Locate the cell with the specified text and output its (x, y) center coordinate. 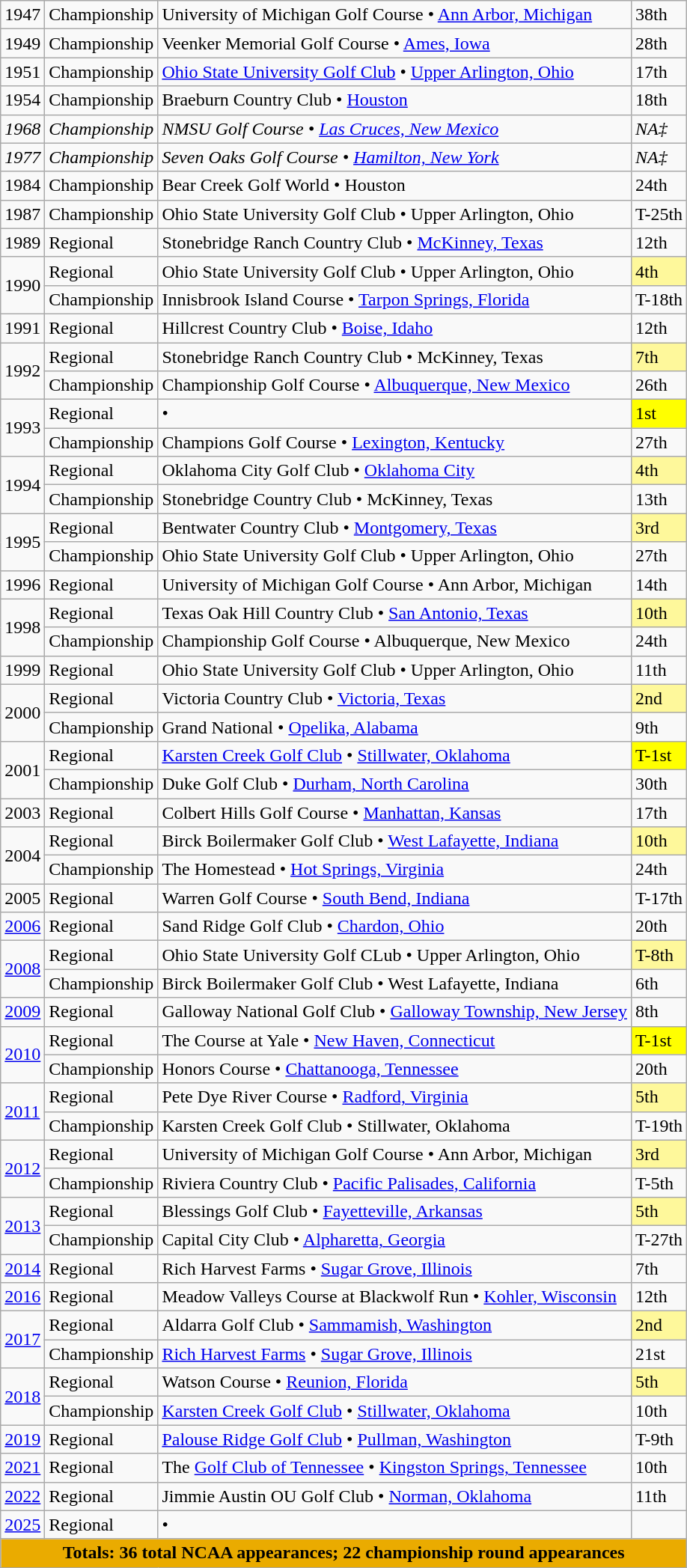
13th (659, 499)
Jimmie Austin OU Golf Club • Norman, Oklahoma (395, 1496)
1995 (22, 542)
2008 (22, 969)
T-18th (659, 299)
2000 (22, 713)
2011 (22, 1111)
T-27th (659, 1239)
1984 (22, 186)
Aldarra Golf Club • Sammamish, Washington (395, 1326)
Bentwater Country Club • Montgomery, Texas (395, 528)
2009 (22, 1012)
2014 (22, 1269)
1949 (22, 43)
Ohio State University Golf CLub • Upper Arlington, Ohio (395, 955)
2010 (22, 1055)
2021 (22, 1468)
1990 (22, 285)
1993 (22, 428)
Innisbrook Island Course • Tarpon Springs, Florida (395, 299)
2006 (22, 927)
Bear Creek Golf World • Houston (395, 186)
2004 (22, 855)
Watson Course • Reunion, Florida (395, 1382)
6th (659, 983)
Colbert Hills Golf Course • Manhattan, Kansas (395, 812)
2013 (22, 1225)
1992 (22, 371)
9th (659, 727)
Victoria Country Club • Victoria, Texas (395, 698)
1998 (22, 627)
38th (659, 15)
1968 (22, 129)
Texas Oak Hill Country Club • San Antonio, Texas (395, 613)
T-5th (659, 1183)
1947 (22, 15)
T-17th (659, 898)
Capital City Club • Alpharetta, Georgia (395, 1239)
Palouse Ridge Golf Club • Pullman, Washington (395, 1439)
NMSU Golf Course • Las Cruces, New Mexico (395, 129)
Sand Ridge Golf Club • Chardon, Ohio (395, 927)
2016 (22, 1297)
1989 (22, 242)
Duke Golf Club • Durham, North Carolina (395, 784)
1999 (22, 670)
2022 (22, 1496)
Honors Course • Chattanooga, Tennessee (395, 1069)
2005 (22, 898)
1991 (22, 328)
8th (659, 1012)
2025 (22, 1525)
T-8th (659, 955)
Meadow Valleys Course at Blackwolf Run • Kohler, Wisconsin (395, 1297)
14th (659, 585)
2017 (22, 1340)
Blessings Golf Club • Fayetteville, Arkansas (395, 1211)
1987 (22, 214)
Pete Dye River Course • Radford, Virginia (395, 1097)
Braeburn Country Club • Houston (395, 100)
2012 (22, 1168)
21st (659, 1354)
1st (659, 414)
Grand National • Opelika, Alabama (395, 727)
T-25th (659, 214)
Warren Golf Course • South Bend, Indiana (395, 898)
Oklahoma City Golf Club • Oklahoma City (395, 471)
Champions Golf Course • Lexington, Kentucky (395, 442)
18th (659, 100)
Veenker Memorial Golf Course • Ames, Iowa (395, 43)
Stonebridge Country Club • McKinney, Texas (395, 499)
T-9th (659, 1439)
Totals: 36 total NCAA appearances; 22 championship round appearances (344, 1553)
30th (659, 784)
The Golf Club of Tennessee • Kingston Springs, Tennessee (395, 1468)
2019 (22, 1439)
1977 (22, 157)
T-19th (659, 1126)
Hillcrest Country Club • Boise, Idaho (395, 328)
1951 (22, 72)
Seven Oaks Golf Course • Hamilton, New York (395, 157)
The Homestead • Hot Springs, Virginia (395, 870)
2001 (22, 769)
1994 (22, 485)
Riviera Country Club • Pacific Palisades, California (395, 1183)
26th (659, 385)
1996 (22, 585)
2018 (22, 1397)
1954 (22, 100)
The Course at Yale • New Haven, Connecticut (395, 1040)
28th (659, 43)
2003 (22, 812)
Galloway National Golf Club • Galloway Township, New Jersey (395, 1012)
